Output the (x, y) coordinate of the center of the cell containing the given text.  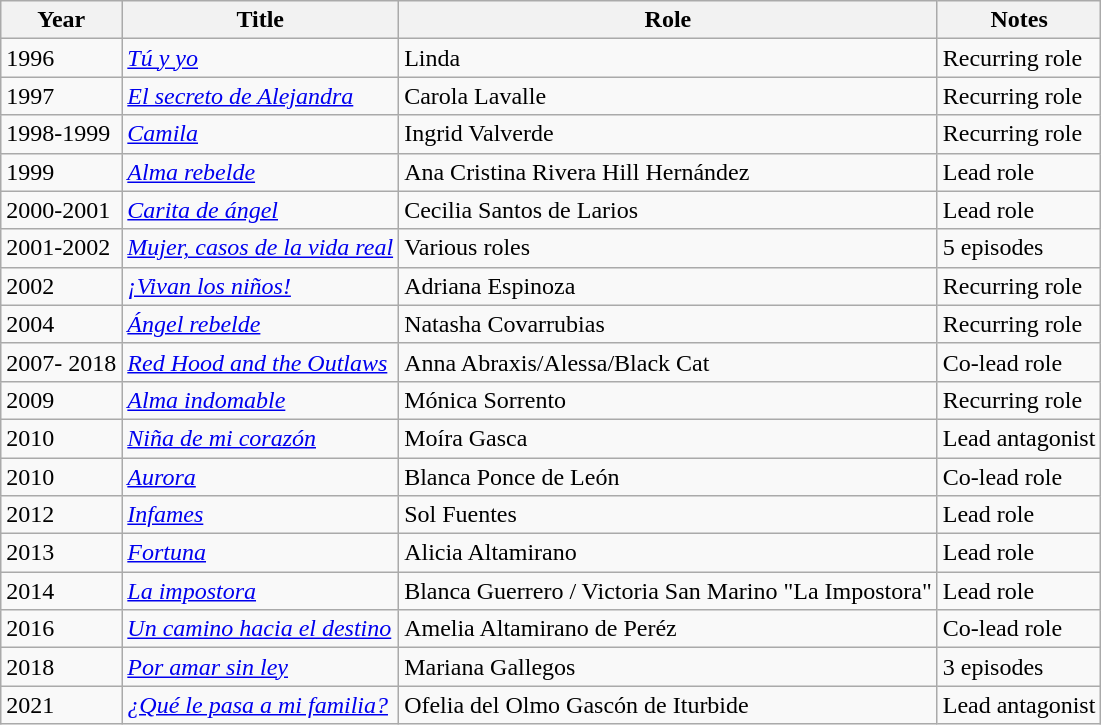
Linda (668, 58)
Ana Cristina Rivera Hill Hernández (668, 172)
Year (62, 20)
1997 (62, 96)
Red Hood and the Outlaws (260, 362)
La impostora (260, 591)
2001-2002 (62, 248)
Tú y yo (260, 58)
Cecilia Santos de Larios (668, 210)
2013 (62, 553)
Por amar sin ley (260, 667)
Mujer, casos de la vida real (260, 248)
2018 (62, 667)
Mónica Sorrento (668, 400)
Amelia Altamirano de Peréz (668, 629)
2007- 2018 (62, 362)
Moíra Gasca (668, 438)
Alma indomable (260, 400)
Blanca Guerrero / Victoria San Marino "La Impostora" (668, 591)
2000-2001 (62, 210)
Ofelia del Olmo Gascón de Iturbide (668, 705)
Alicia Altamirano (668, 553)
Niña de mi corazón (260, 438)
2004 (62, 324)
El secreto de Alejandra (260, 96)
2009 (62, 400)
Anna Abraxis/Alessa/Black Cat (668, 362)
Camila (260, 134)
Un camino hacia el destino (260, 629)
Alma rebelde (260, 172)
1996 (62, 58)
2002 (62, 286)
2014 (62, 591)
1999 (62, 172)
Various roles (668, 248)
Sol Fuentes (668, 515)
Infames (260, 515)
¿Qué le pasa a mi familia? (260, 705)
2021 (62, 705)
1998-1999 (62, 134)
Natasha Covarrubias (668, 324)
Title (260, 20)
Blanca Ponce de León (668, 477)
Notes (1019, 20)
Adriana Espinoza (668, 286)
Ingrid Valverde (668, 134)
5 episodes (1019, 248)
Role (668, 20)
2012 (62, 515)
Aurora (260, 477)
Ángel rebelde (260, 324)
3 episodes (1019, 667)
Carita de ángel (260, 210)
2016 (62, 629)
Fortuna (260, 553)
Mariana Gallegos (668, 667)
Carola Lavalle (668, 96)
¡Vivan los niños! (260, 286)
